Scan for the cell matching the given text and deliver its (x, y) coordinate at center. 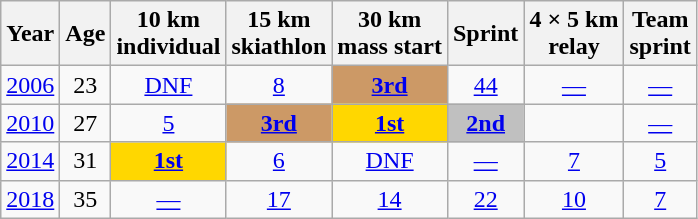
35 (86, 199)
44 (485, 85)
27 (86, 123)
14 (390, 199)
Teamsprint (660, 34)
2018 (30, 199)
17 (279, 199)
10 (574, 199)
8 (279, 85)
2006 (30, 85)
30 kmmass start (390, 34)
23 (86, 85)
2nd (485, 123)
Year (30, 34)
6 (279, 161)
2010 (30, 123)
Sprint (485, 34)
10 kmindividual (168, 34)
Age (86, 34)
4 × 5 kmrelay (574, 34)
15 kmskiathlon (279, 34)
2014 (30, 161)
31 (86, 161)
22 (485, 199)
